Find where the given text appears and provide that cell's center as [X, Y] coordinate. 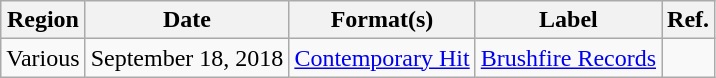
Various [43, 58]
Label [568, 20]
Brushfire Records [568, 58]
Ref. [688, 20]
Region [43, 20]
Contemporary Hit [382, 58]
Date [187, 20]
Format(s) [382, 20]
September 18, 2018 [187, 58]
